From the cell containing the given text, extract its center point as [X, Y] coordinate. 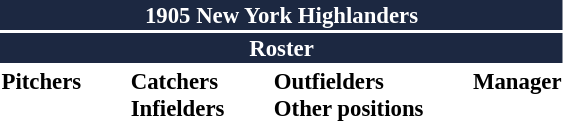
Roster [282, 48]
1905 New York Highlanders [282, 15]
